Detect which cell encompasses the target text, then output its (x, y) center coordinate. 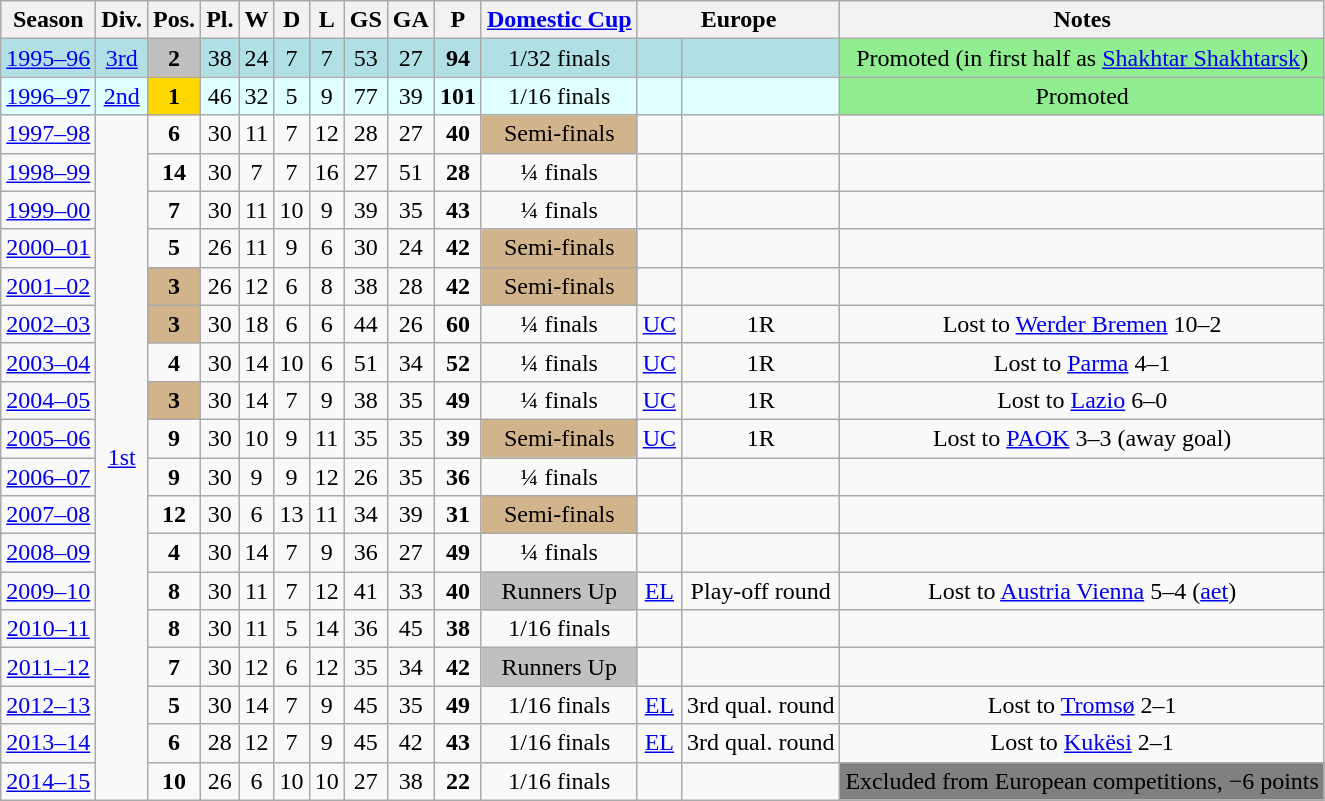
31 (458, 515)
2012–13 (48, 705)
Domestic Cup (559, 20)
18 (256, 324)
94 (458, 58)
Promoted (in first half as Shakhtar Shakhtarsk) (1082, 58)
2002–03 (48, 324)
1 (174, 96)
2004–05 (48, 400)
3rd (122, 58)
1998–99 (48, 172)
Notes (1082, 20)
Lost to Tromsø 2–1 (1082, 705)
Pos. (174, 20)
Europe (738, 20)
GS (366, 20)
46 (220, 96)
2013–14 (48, 743)
2nd (122, 96)
101 (458, 96)
60 (458, 324)
2010–11 (48, 629)
2011–12 (48, 667)
2014–15 (48, 781)
77 (366, 96)
1995–96 (48, 58)
1996–97 (48, 96)
Excluded from European competitions, −6 points (1082, 781)
Play-off round (761, 591)
1999–00 (48, 210)
W (256, 20)
Div. (122, 20)
16 (326, 172)
Lost to Werder Bremen 10–2 (1082, 324)
22 (458, 781)
Pl. (220, 20)
1st (122, 458)
53 (366, 58)
Lost to Lazio 6–0 (1082, 400)
Lost to Parma 4–1 (1082, 362)
32 (256, 96)
1997–98 (48, 134)
41 (366, 591)
P (458, 20)
2005–06 (48, 438)
2008–09 (48, 553)
2007–08 (48, 515)
1/32 finals (559, 58)
44 (366, 324)
13 (292, 515)
33 (410, 591)
Lost to Austria Vienna 5–4 (aet) (1082, 591)
Lost to Kukësi 2–1 (1082, 743)
2006–07 (48, 477)
Season (48, 20)
2 (174, 58)
2000–01 (48, 248)
GA (410, 20)
52 (458, 362)
Lost to PAOK 3–3 (away goal) (1082, 438)
D (292, 20)
2009–10 (48, 591)
Promoted (1082, 96)
2001–02 (48, 286)
L (326, 20)
2003–04 (48, 362)
